For the text-containing cell, return its midpoint in [X, Y] coordinate format. 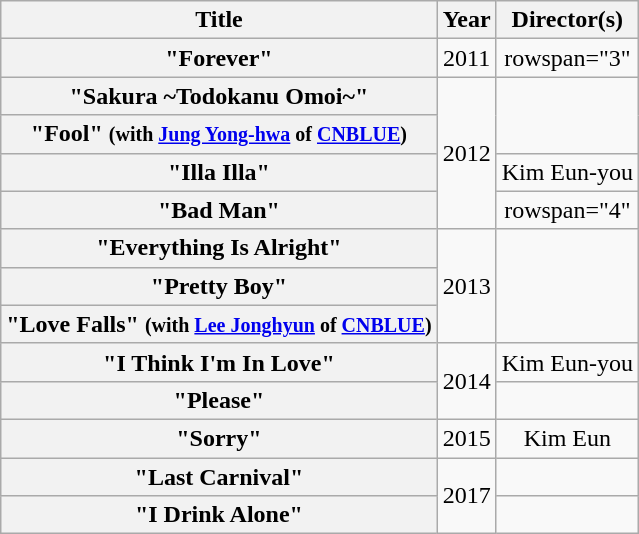
Kim Eun [567, 438]
2011 [466, 58]
"Forever" [219, 58]
"Pretty Boy" [219, 286]
2013 [466, 286]
rowspan="3" [567, 58]
"Fool" (with Jung Yong-hwa of CNBLUE) [219, 134]
"Sakura ~Todokanu Omoi~" [219, 96]
2014 [466, 381]
Director(s) [567, 20]
Year [466, 20]
2017 [466, 496]
2012 [466, 153]
rowspan="4" [567, 210]
"Sorry" [219, 438]
"Bad Man" [219, 210]
"I Drink Alone" [219, 515]
"Love Falls" (with Lee Jonghyun of CNBLUE) [219, 324]
"I Think I'm In Love" [219, 362]
"Illa Illa" [219, 172]
"Last Carnival" [219, 477]
"Please" [219, 400]
Title [219, 20]
2015 [466, 438]
"Everything Is Alright" [219, 248]
